Pinpoint the cell where the given text exists, returning its [x, y] midpoint coordinate. 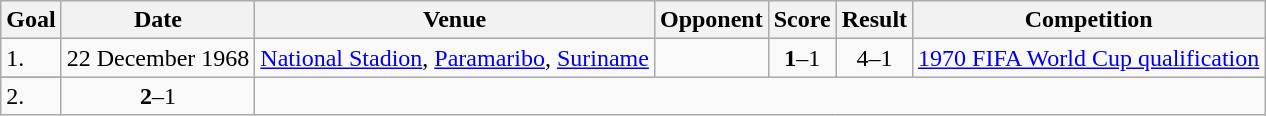
Competition [1089, 20]
22 December 1968 [158, 58]
1970 FIFA World Cup qualification [1089, 58]
4–1 [874, 58]
2. [31, 96]
Score [802, 20]
Result [874, 20]
National Stadion, Paramaribo, Suriname [455, 58]
2–1 [158, 96]
Venue [455, 20]
Date [158, 20]
1. [31, 58]
Opponent [711, 20]
1–1 [802, 58]
Goal [31, 20]
